Detect which cell encompasses the target text, then output its (X, Y) center coordinate. 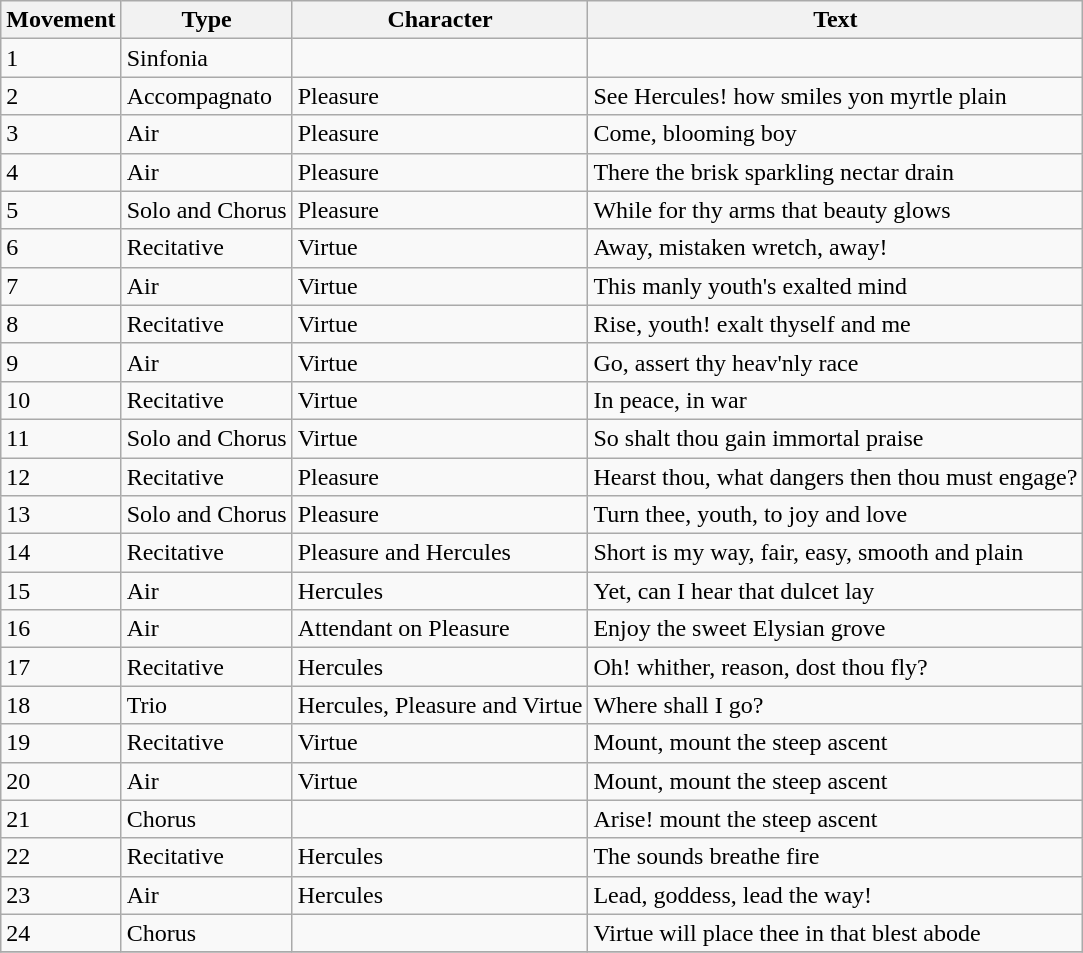
19 (61, 743)
11 (61, 438)
The sounds breathe fire (836, 857)
So shalt thou gain immortal praise (836, 438)
There the brisk sparkling nectar drain (836, 172)
16 (61, 629)
17 (61, 667)
Where shall I go? (836, 705)
Go, assert thy heav'nly race (836, 362)
13 (61, 515)
Away, mistaken wretch, away! (836, 248)
Rise, youth! exalt thyself and me (836, 324)
18 (61, 705)
Lead, goddess, lead the way! (836, 895)
Pleasure and Hercules (440, 553)
Turn thee, youth, to joy and love (836, 515)
5 (61, 210)
1 (61, 58)
While for thy arms that beauty glows (836, 210)
24 (61, 933)
20 (61, 781)
12 (61, 477)
Sinfonia (206, 58)
6 (61, 248)
Come, blooming boy (836, 134)
Hearst thou, what dangers then thou must engage? (836, 477)
In peace, in war (836, 400)
4 (61, 172)
15 (61, 591)
23 (61, 895)
Virtue will place thee in that blest abode (836, 933)
Attendant on Pleasure (440, 629)
Enjoy the sweet Elysian grove (836, 629)
Short is my way, fair, easy, smooth and plain (836, 553)
9 (61, 362)
Type (206, 20)
Arise! mount the steep ascent (836, 819)
This manly youth's exalted mind (836, 286)
Hercules, Pleasure and Virtue (440, 705)
Accompagnato (206, 96)
Text (836, 20)
Trio (206, 705)
Yet, can I hear that dulcet lay (836, 591)
7 (61, 286)
22 (61, 857)
3 (61, 134)
10 (61, 400)
Character (440, 20)
8 (61, 324)
Movement (61, 20)
See Hercules! how smiles yon myrtle plain (836, 96)
Oh! whither, reason, dost thou fly? (836, 667)
21 (61, 819)
2 (61, 96)
14 (61, 553)
